Extract the (x, y) coordinate from the center of the cell holding the provided text.  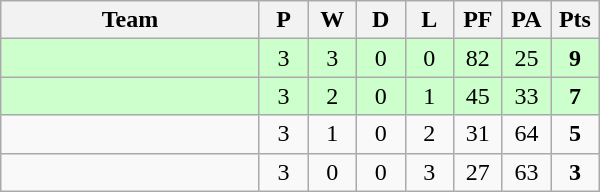
PA (526, 20)
W (332, 20)
9 (576, 58)
63 (526, 172)
P (284, 20)
Team (130, 20)
31 (478, 134)
33 (526, 96)
Pts (576, 20)
PF (478, 20)
82 (478, 58)
D (380, 20)
5 (576, 134)
25 (526, 58)
L (430, 20)
7 (576, 96)
64 (526, 134)
27 (478, 172)
45 (478, 96)
